Return the [X, Y] coordinate for the center point of the cell that contains the specified text.  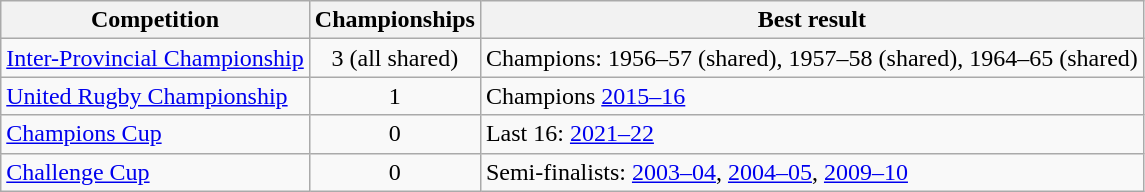
1 [394, 96]
Challenge Cup [156, 172]
Champions Cup [156, 134]
Competition [156, 20]
Champions 2015–16 [812, 96]
Last 16: 2021–22 [812, 134]
Best result [812, 20]
Inter-Provincial Championship [156, 58]
Championships [394, 20]
Champions: 1956–57 (shared), 1957–58 (shared), 1964–65 (shared) [812, 58]
United Rugby Championship [156, 96]
Semi-finalists: 2003–04, 2004–05, 2009–10 [812, 172]
3 (all shared) [394, 58]
